Return the (x, y) coordinate for the center point of the cell that contains the specified text.  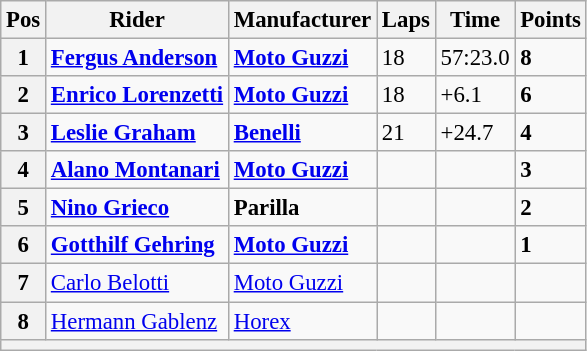
Points (550, 20)
Benelli (302, 133)
Nino Grieco (138, 208)
Time (475, 20)
7 (24, 283)
Pos (24, 20)
Alano Montanari (138, 170)
Manufacturer (302, 20)
Laps (406, 20)
21 (406, 133)
Leslie Graham (138, 133)
Carlo Belotti (138, 283)
Fergus Anderson (138, 58)
Hermann Gablenz (138, 321)
+6.1 (475, 95)
Enrico Lorenzetti (138, 95)
Gotthilf Gehring (138, 245)
Horex (302, 321)
5 (24, 208)
Rider (138, 20)
+24.7 (475, 133)
Parilla (302, 208)
57:23.0 (475, 58)
